Locate the cell with the specified text and output its (x, y) center coordinate. 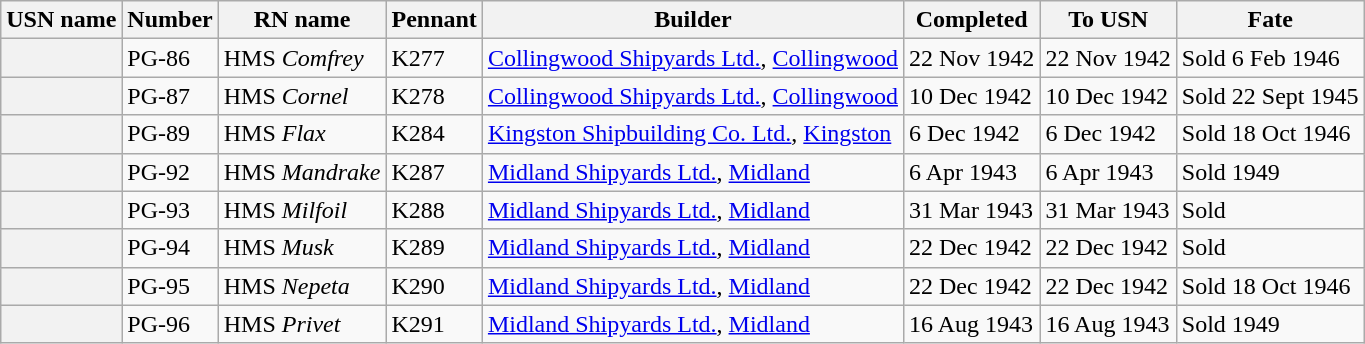
Kingston Shipbuilding Co. Ltd., Kingston (692, 134)
K278 (434, 96)
Builder (692, 20)
HMS Milfoil (302, 210)
Sold 6 Feb 1946 (1270, 58)
PG-93 (170, 210)
PG-92 (170, 172)
K290 (434, 286)
K291 (434, 324)
PG-94 (170, 248)
Completed (971, 20)
To USN (1108, 20)
HMS Mandrake (302, 172)
Number (170, 20)
PG-96 (170, 324)
K284 (434, 134)
HMS Flax (302, 134)
HMS Comfrey (302, 58)
RN name (302, 20)
K288 (434, 210)
PG-89 (170, 134)
HMS Musk (302, 248)
HMS Cornel (302, 96)
Pennant (434, 20)
Sold 22 Sept 1945 (1270, 96)
PG-95 (170, 286)
PG-86 (170, 58)
HMS Nepeta (302, 286)
Fate (1270, 20)
K289 (434, 248)
HMS Privet (302, 324)
K277 (434, 58)
K287 (434, 172)
USN name (62, 20)
PG-87 (170, 96)
